Find where the given text appears and provide that cell's center as [X, Y] coordinate. 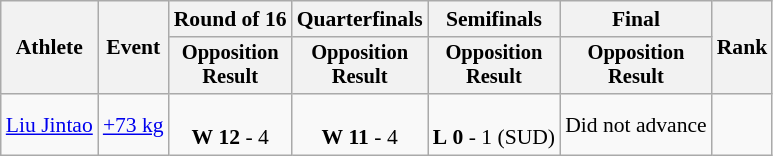
W 12 - 4 [230, 124]
Event [134, 48]
Quarterfinals [360, 19]
+73 kg [134, 124]
L 0 - 1 (SUD) [494, 124]
Rank [742, 48]
Round of 16 [230, 19]
Athlete [50, 48]
Final [636, 19]
W 11 - 4 [360, 124]
Liu Jintao [50, 124]
Semifinals [494, 19]
Did not advance [636, 124]
